Return the (x, y) coordinate for the center point of the cell that contains the specified text.  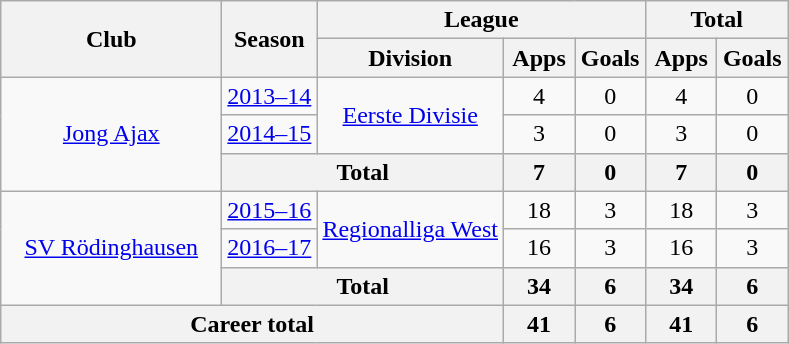
Regionalliga West (410, 229)
Career total (252, 324)
2016–17 (270, 248)
Club (112, 39)
Division (410, 58)
Eerste Divisie (410, 115)
Jong Ajax (112, 134)
SV Rödinghausen (112, 248)
Season (270, 39)
2013–14 (270, 96)
2015–16 (270, 210)
2014–15 (270, 134)
League (482, 20)
